Capture the cell that displays the provided text and extract its [X, Y] central coordinate. 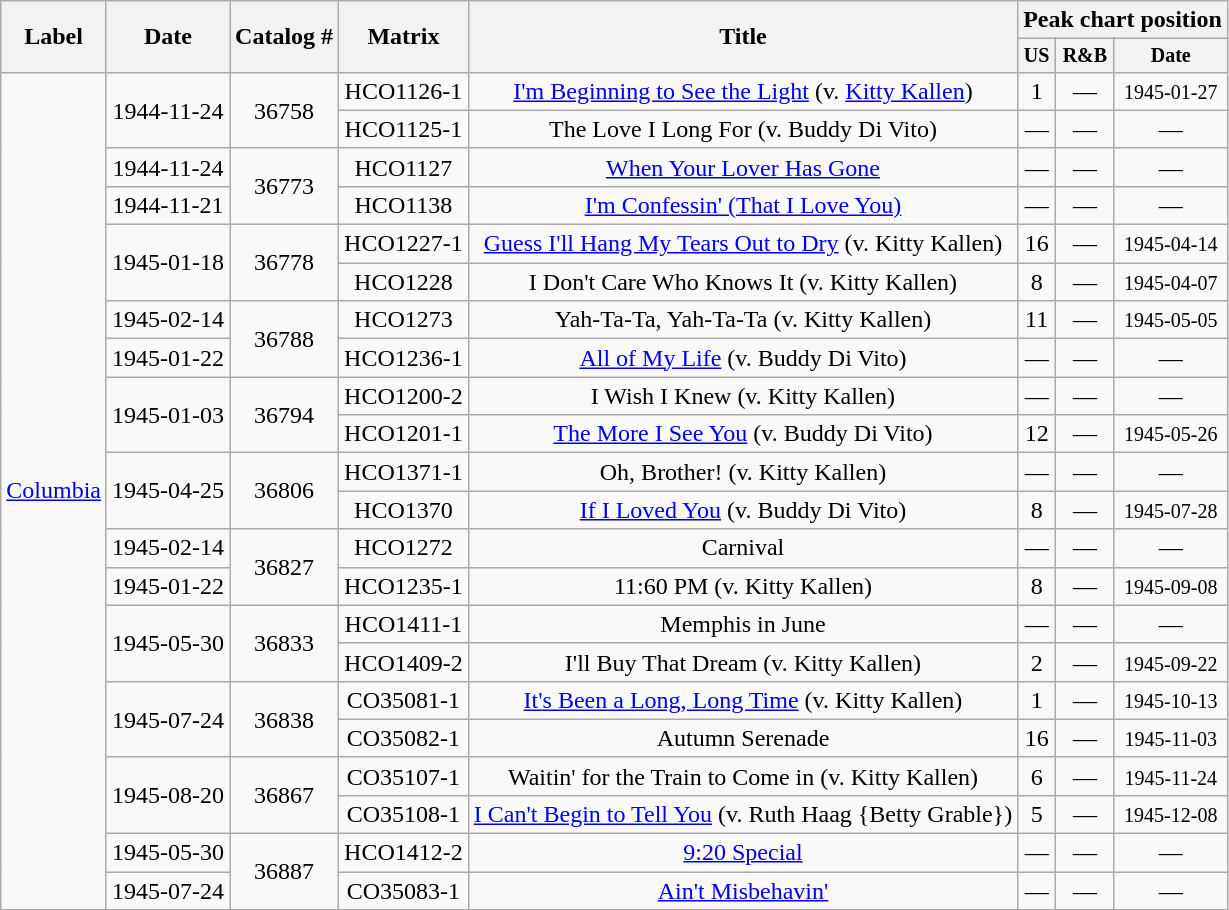
36833 [284, 643]
11:60 PM (v. Kitty Kallen) [742, 586]
36794 [284, 415]
HCO1370 [404, 510]
1945-09-22 [1170, 662]
HCO1235-1 [404, 586]
Columbia [54, 490]
I Wish I Knew (v. Kitty Kallen) [742, 396]
R&B [1085, 56]
It's Been a Long, Long Time (v. Kitty Kallen) [742, 700]
CO35083-1 [404, 891]
HCO1126-1 [404, 91]
36827 [284, 567]
All of My Life (v. Buddy Di Vito) [742, 358]
HCO1228 [404, 282]
HCO1138 [404, 205]
I'll Buy That Dream (v. Kitty Kallen) [742, 662]
The More I See You (v. Buddy Di Vito) [742, 434]
HCO1125-1 [404, 129]
HCO1227-1 [404, 244]
HCO1272 [404, 548]
CO35081-1 [404, 700]
36887 [284, 872]
1945-05-26 [1170, 434]
1945-12-08 [1170, 814]
Autumn Serenade [742, 738]
Matrix [404, 37]
HCO1273 [404, 320]
36758 [284, 110]
36778 [284, 263]
11 [1037, 320]
Ain't Misbehavin' [742, 891]
9:20 Special [742, 853]
36838 [284, 719]
HCO1127 [404, 167]
I Can't Begin to Tell You (v. Ruth Haag {Betty Grable}) [742, 814]
If I Loved You (v. Buddy Di Vito) [742, 510]
1945-08-20 [168, 795]
1945-10-13 [1170, 700]
The Love I Long For (v. Buddy Di Vito) [742, 129]
36806 [284, 491]
6 [1037, 776]
1945-04-07 [1170, 282]
2 [1037, 662]
I'm Beginning to See the Light (v. Kitty Kallen) [742, 91]
CO35082-1 [404, 738]
36788 [284, 339]
1945-07-28 [1170, 510]
I'm Confessin' (That I Love You) [742, 205]
36773 [284, 186]
CO35108-1 [404, 814]
HCO1409-2 [404, 662]
HCO1236-1 [404, 358]
CO35107-1 [404, 776]
HCO1371-1 [404, 472]
Carnival [742, 548]
1945-04-25 [168, 491]
5 [1037, 814]
1945-09-08 [1170, 586]
36867 [284, 795]
12 [1037, 434]
US [1037, 56]
Yah-Ta-Ta, Yah-Ta-Ta (v. Kitty Kallen) [742, 320]
HCO1412-2 [404, 853]
Label [54, 37]
Guess I'll Hang My Tears Out to Dry (v. Kitty Kallen) [742, 244]
Waitin' for the Train to Come in (v. Kitty Kallen) [742, 776]
Memphis in June [742, 624]
1945-01-18 [168, 263]
HCO1411-1 [404, 624]
I Don't Care Who Knows It (v. Kitty Kallen) [742, 282]
HCO1201-1 [404, 434]
1945-04-14 [1170, 244]
Catalog # [284, 37]
HCO1200-2 [404, 396]
1945-01-03 [168, 415]
1945-11-24 [1170, 776]
1945-05-05 [1170, 320]
Title [742, 37]
Oh, Brother! (v. Kitty Kallen) [742, 472]
Peak chart position [1123, 20]
When Your Lover Has Gone [742, 167]
1945-01-27 [1170, 91]
1945-11-03 [1170, 738]
1944-11-21 [168, 205]
